Extract the (X, Y) coordinate from the center of the cell holding the provided text.  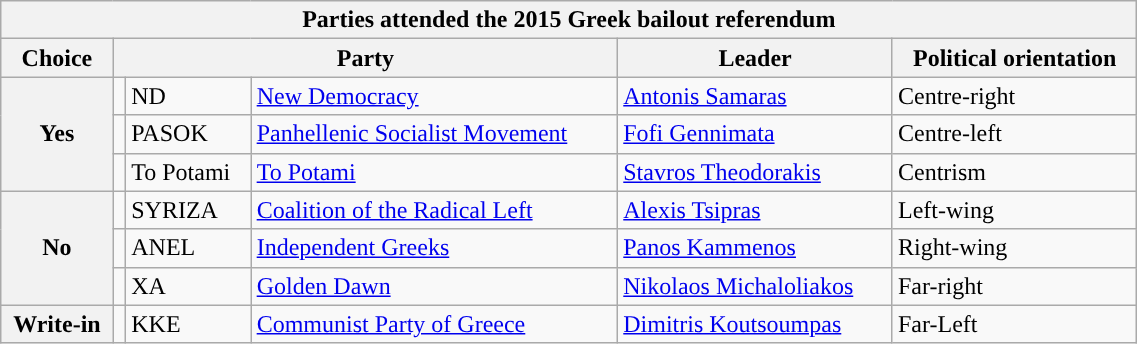
Parties attended the 2015 Greek bailout referendum (569, 20)
Nikolaos Michaloliakos (756, 286)
Alexis Tsipras (756, 210)
Left-wing (1014, 210)
New Democracy (434, 96)
KKE (188, 324)
Coalition of the Radical Left (434, 210)
SYRIZA (188, 210)
Yes (57, 134)
Golden Dawn (434, 286)
Stavros Theodorakis (756, 172)
Choice (57, 58)
Centrism (1014, 172)
Communist Party of Greece (434, 324)
Far-right (1014, 286)
Centre-left (1014, 134)
Leader (756, 58)
Dimitris Koutsoumpas (756, 324)
Fofi Gennimata (756, 134)
Right-wing (1014, 248)
Panos Kammenos (756, 248)
Write-in (57, 324)
Centre-right (1014, 96)
Independent Greeks (434, 248)
PASOK (188, 134)
XA (188, 286)
No (57, 248)
Antonis Samaras (756, 96)
ANEL (188, 248)
Panhellenic Socialist Movement (434, 134)
Political orientation (1014, 58)
ND (188, 96)
Far-Left (1014, 324)
Party (366, 58)
